From the cell containing the given text, extract its center point as [X, Y] coordinate. 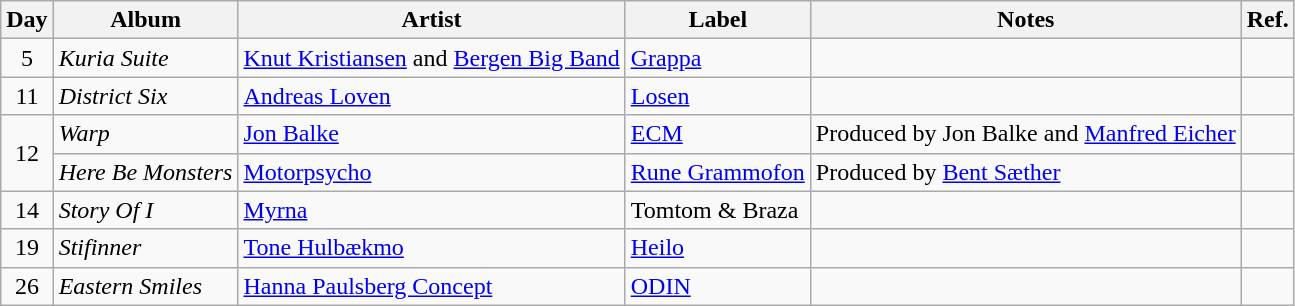
26 [27, 286]
Myrna [432, 210]
12 [27, 153]
Hanna Paulsberg Concept [432, 286]
Kuria Suite [146, 58]
Tomtom & Braza [718, 210]
Losen [718, 96]
Notes [1026, 20]
ODIN [718, 286]
Andreas Loven [432, 96]
Heilo [718, 248]
Grappa [718, 58]
Produced by Bent Sæther [1026, 172]
Label [718, 20]
5 [27, 58]
Warp [146, 134]
Rune Grammofon [718, 172]
Ref. [1268, 20]
Produced by Jon Balke and Manfred Eicher [1026, 134]
District Six [146, 96]
Knut Kristiansen and Bergen Big Band [432, 58]
Tone Hulbækmo [432, 248]
Here Be Monsters [146, 172]
Day [27, 20]
Stifinner [146, 248]
11 [27, 96]
Jon Balke [432, 134]
Eastern Smiles [146, 286]
Artist [432, 20]
14 [27, 210]
Album [146, 20]
ECM [718, 134]
Motorpsycho [432, 172]
19 [27, 248]
Story Of I [146, 210]
